Output the [X, Y] coordinate of the center of the cell containing the given text.  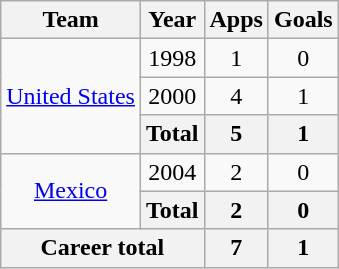
5 [236, 134]
Goals [303, 20]
Year [172, 20]
2000 [172, 96]
4 [236, 96]
Career total [102, 248]
Mexico [71, 191]
Team [71, 20]
1998 [172, 58]
Apps [236, 20]
7 [236, 248]
2004 [172, 172]
United States [71, 96]
